Locate the cell with the specified text and output its (X, Y) center coordinate. 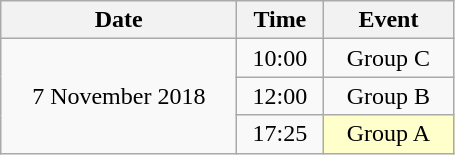
Group A (388, 134)
Date (119, 20)
Time (280, 20)
12:00 (280, 96)
Group C (388, 58)
17:25 (280, 134)
10:00 (280, 58)
Group B (388, 96)
7 November 2018 (119, 96)
Event (388, 20)
